Find where the given text appears and provide that cell's center as (x, y) coordinate. 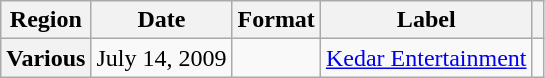
July 14, 2009 (162, 58)
Format (276, 20)
Various (46, 58)
Region (46, 20)
Label (426, 20)
Kedar Entertainment (426, 58)
Date (162, 20)
